Extract the (x, y) coordinate from the center of the cell holding the provided text.  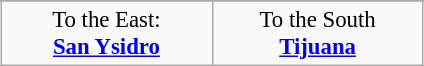
To the SouthTijuana (318, 34)
To the East:San Ysidro (106, 34)
